Search for the cell housing the specified text and yield its [X, Y] center coordinate. 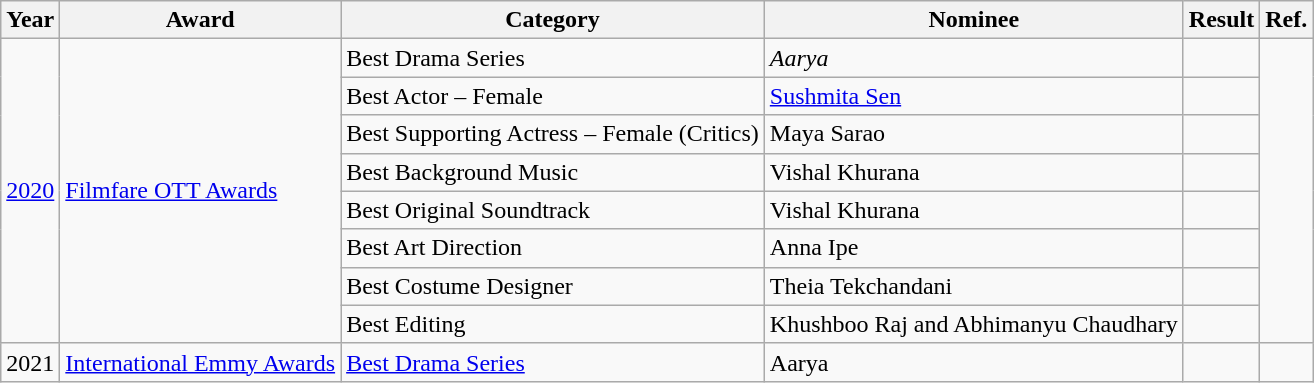
Best Editing [553, 324]
Best Original Soundtrack [553, 210]
2020 [30, 191]
Best Art Direction [553, 248]
Maya Sarao [974, 134]
Year [30, 20]
2021 [30, 362]
Best Costume Designer [553, 286]
Result [1221, 20]
Nominee [974, 20]
Best Supporting Actress – Female (Critics) [553, 134]
International Emmy Awards [200, 362]
Category [553, 20]
Award [200, 20]
Ref. [1286, 20]
Best Actor – Female [553, 96]
Khushboo Raj and Abhimanyu Chaudhary [974, 324]
Theia Tekchandani [974, 286]
Sushmita Sen [974, 96]
Filmfare OTT Awards [200, 191]
Anna Ipe [974, 248]
Best Background Music [553, 172]
